Return the (x, y) coordinate for the center point of the cell that contains the specified text.  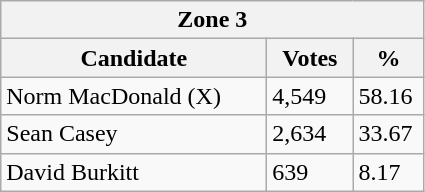
639 (310, 172)
Sean Casey (134, 134)
David Burkitt (134, 172)
4,549 (310, 96)
Votes (310, 58)
58.16 (388, 96)
Norm MacDonald (X) (134, 96)
Zone 3 (212, 20)
8.17 (388, 172)
% (388, 58)
Candidate (134, 58)
33.67 (388, 134)
2,634 (310, 134)
